Return [x, y] of the center of cell containing provided text 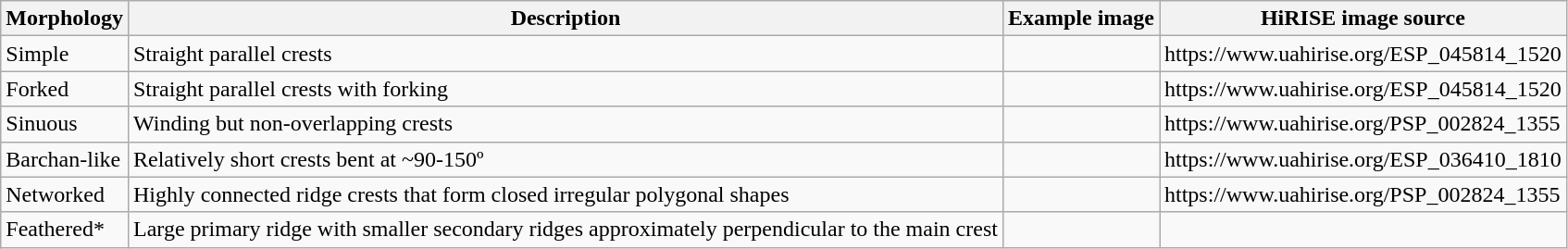
Sinuous [65, 124]
Forked [65, 89]
Barchan-like [65, 159]
Straight parallel crests [565, 54]
https://www.uahirise.org/ESP_036410_1810 [1363, 159]
Winding but non-overlapping crests [565, 124]
Straight parallel crests with forking [565, 89]
Example image [1081, 19]
Feathered* [65, 230]
Networked [65, 194]
HiRISE image source [1363, 19]
Description [565, 19]
Simple [65, 54]
Relatively short crests bent at ~90-150º [565, 159]
Large primary ridge with smaller secondary ridges approximately perpendicular to the main crest [565, 230]
Highly connected ridge crests that form closed irregular polygonal shapes [565, 194]
Morphology [65, 19]
